Detect which cell encompasses the target text, then output its (x, y) center coordinate. 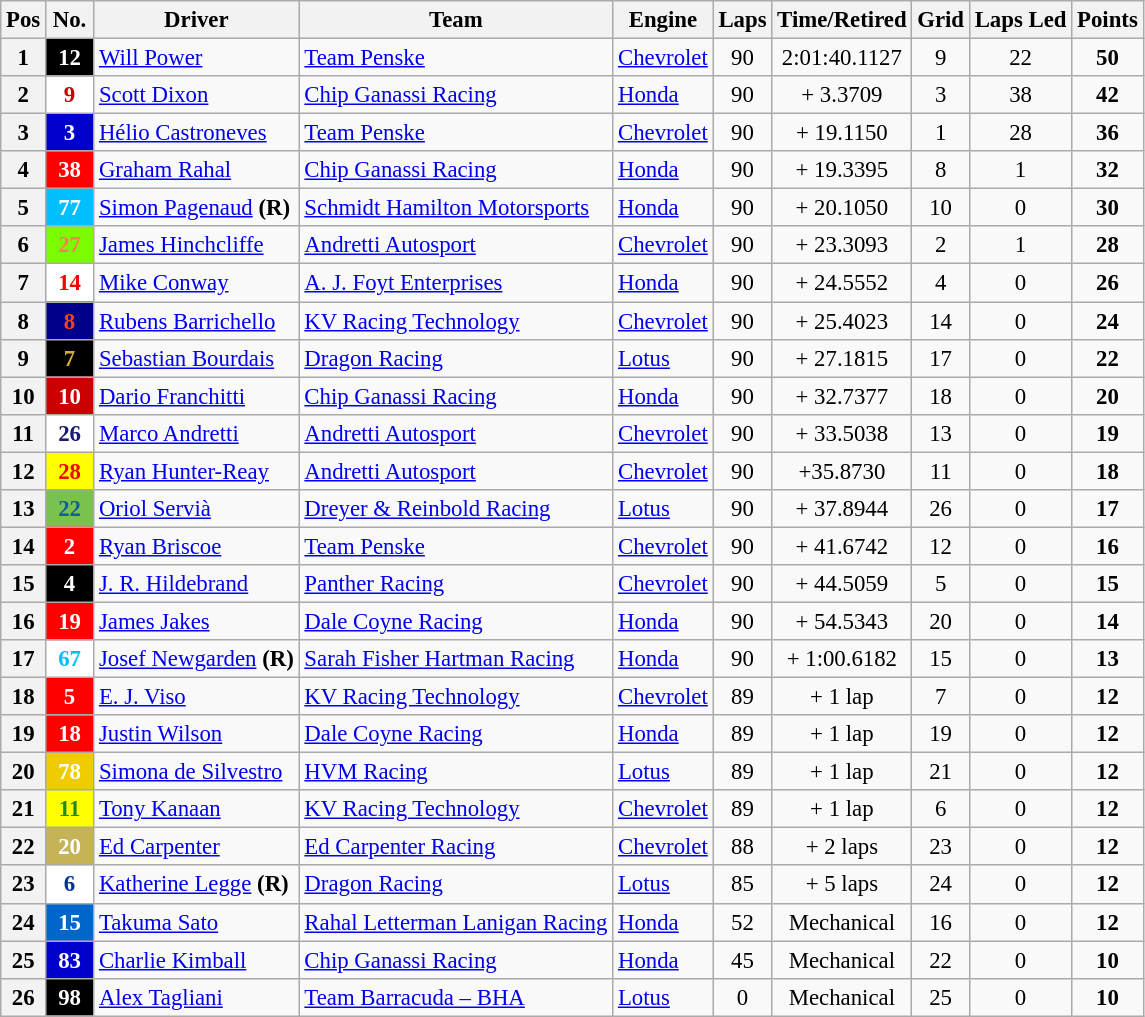
+ 2 laps (842, 847)
50 (1108, 58)
88 (742, 847)
+ 20.1050 (842, 208)
Ed Carpenter (196, 847)
+ 33.5038 (842, 433)
98 (70, 997)
Team (456, 20)
Ed Carpenter Racing (456, 847)
Schmidt Hamilton Motorsports (456, 208)
45 (742, 960)
Sebastian Bourdais (196, 358)
Tony Kanaan (196, 809)
+ 32.7377 (842, 396)
83 (70, 960)
Panther Racing (456, 584)
Engine (663, 20)
30 (1108, 208)
+ 23.3093 (842, 245)
+ 3.3709 (842, 95)
James Hinchcliffe (196, 245)
+ 25.4023 (842, 321)
Simon Pagenaud (R) (196, 208)
Charlie Kimball (196, 960)
Team Barracuda – BHA (456, 997)
A. J. Foyt Enterprises (456, 283)
Laps Led (1020, 20)
+ 54.5343 (842, 621)
Simona de Silvestro (196, 772)
85 (742, 885)
Dreyer & Reinbold Racing (456, 509)
Dario Franchitti (196, 396)
Takuma Sato (196, 922)
+ 44.5059 (842, 584)
2:01:40.1127 (842, 58)
27 (70, 245)
42 (1108, 95)
Oriol Servià (196, 509)
HVM Racing (456, 772)
32 (1108, 170)
Hélio Castroneves (196, 133)
Will Power (196, 58)
Ryan Briscoe (196, 546)
Points (1108, 20)
67 (70, 659)
Ryan Hunter-Reay (196, 471)
+ 1:00.6182 (842, 659)
Scott Dixon (196, 95)
+35.8730 (842, 471)
+ 27.1815 (842, 358)
Rahal Letterman Lanigan Racing (456, 922)
36 (1108, 133)
Graham Rahal (196, 170)
+ 37.8944 (842, 509)
Katherine Legge (R) (196, 885)
77 (70, 208)
James Jakes (196, 621)
Justin Wilson (196, 734)
Laps (742, 20)
Josef Newgarden (R) (196, 659)
Grid (940, 20)
Rubens Barrichello (196, 321)
+ 24.5552 (842, 283)
78 (70, 772)
E. J. Viso (196, 697)
Time/Retired (842, 20)
Alex Tagliani (196, 997)
+ 5 laps (842, 885)
+ 19.1150 (842, 133)
Driver (196, 20)
No. (70, 20)
Sarah Fisher Hartman Racing (456, 659)
J. R. Hildebrand (196, 584)
Mike Conway (196, 283)
52 (742, 922)
+ 41.6742 (842, 546)
Marco Andretti (196, 433)
+ 19.3395 (842, 170)
Pos (24, 20)
